Return (x, y) of the center of cell containing provided text 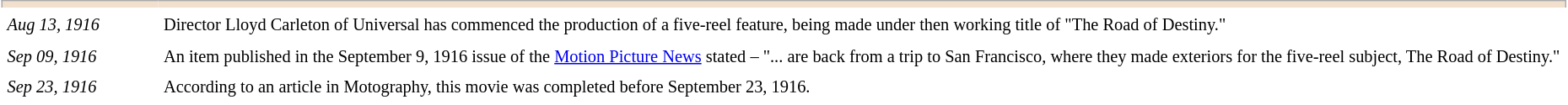
Sep 23, 1916 (79, 87)
Sep 09, 1916 (79, 55)
Aug 13, 1916 (79, 25)
According to an article in Motography, this movie was completed before September 23, 1916. (862, 87)
